Capture the cell that displays the provided text and extract its (X, Y) central coordinate. 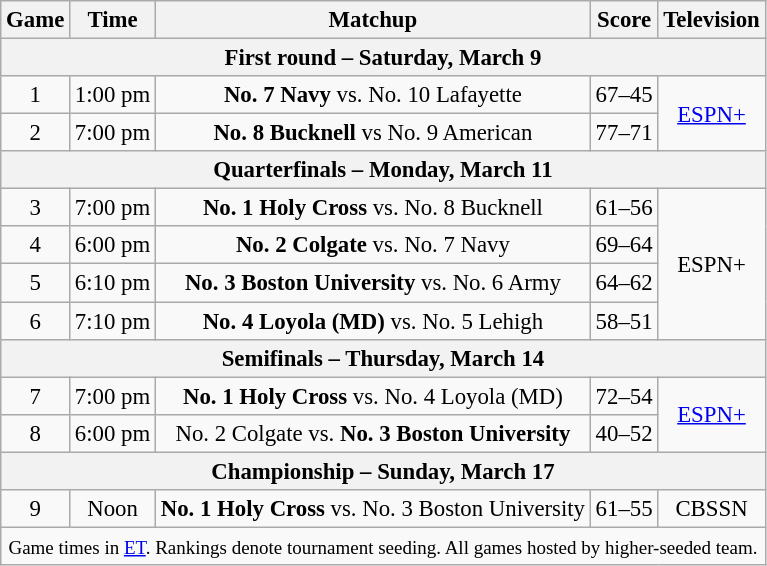
No. 8 Bucknell vs No. 9 American (372, 133)
7 (36, 396)
2 (36, 133)
Time (113, 20)
1:00 pm (113, 95)
Quarterfinals – Monday, March 11 (383, 170)
67–45 (624, 95)
58–51 (624, 321)
No. 4 Loyola (MD) vs. No. 5 Lehigh (372, 321)
No. 1 Holy Cross vs. No. 3 Boston University (372, 509)
64–62 (624, 283)
CBSSN (712, 509)
Noon (113, 509)
6:10 pm (113, 283)
No. 3 Boston University vs. No. 6 Army (372, 283)
8 (36, 433)
69–64 (624, 245)
Championship – Sunday, March 17 (383, 471)
Television (712, 20)
40–52 (624, 433)
1 (36, 95)
7:10 pm (113, 321)
No. 2 Colgate vs. No. 3 Boston University (372, 433)
61–56 (624, 208)
72–54 (624, 396)
No. 7 Navy vs. No. 10 Lafayette (372, 95)
4 (36, 245)
6 (36, 321)
Semifinals – Thursday, March 14 (383, 358)
Score (624, 20)
5 (36, 283)
Matchup (372, 20)
No. 2 Colgate vs. No. 7 Navy (372, 245)
Game (36, 20)
Game times in ET. Rankings denote tournament seeding. All games hosted by higher-seeded team. (383, 546)
61–55 (624, 509)
3 (36, 208)
77–71 (624, 133)
First round – Saturday, March 9 (383, 58)
No. 1 Holy Cross vs. No. 8 Bucknell (372, 208)
No. 1 Holy Cross vs. No. 4 Loyola (MD) (372, 396)
9 (36, 509)
